Return the (X, Y) coordinate for the center point of the cell that contains the specified text.  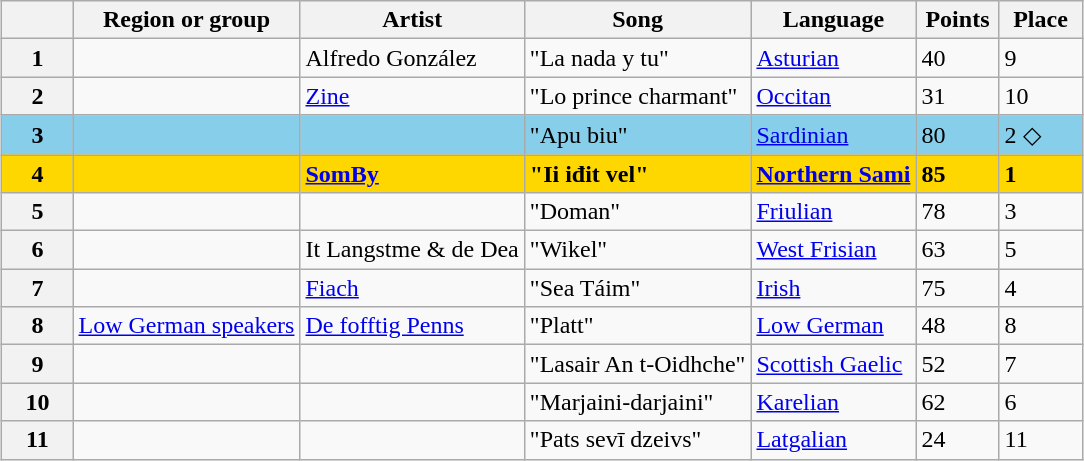
24 (958, 440)
Fiach (412, 288)
2 (38, 96)
West Frisian (834, 250)
Sardinian (834, 135)
31 (958, 96)
"Apu biu" (638, 135)
Place (1040, 20)
40 (958, 58)
Irish (834, 288)
48 (958, 326)
2 ◇ (1040, 135)
"La nada y tu" (638, 58)
Alfredo González (412, 58)
Region or group (186, 20)
Zine (412, 96)
Low German (834, 326)
Northern Sami (834, 173)
Karelian (834, 402)
63 (958, 250)
"Lo prince charmant" (638, 96)
"Marjaini-darjaini" (638, 402)
62 (958, 402)
Latgalian (834, 440)
"Wikel" (638, 250)
"Pats sevī dzeivs" (638, 440)
Points (958, 20)
"Lasair An t-Oidhche" (638, 364)
80 (958, 135)
"Sea Táim" (638, 288)
78 (958, 212)
Language (834, 20)
75 (958, 288)
"Ii iđit vel" (638, 173)
85 (958, 173)
Artist (412, 20)
"Doman" (638, 212)
"Platt" (638, 326)
Asturian (834, 58)
SomBy (412, 173)
Friulian (834, 212)
Song (638, 20)
De fofftig Penns (412, 326)
Low German speakers (186, 326)
It Langstme & de Dea (412, 250)
Scottish Gaelic (834, 364)
52 (958, 364)
Occitan (834, 96)
